Determine the (x, y) coordinate at the center of the cell enclosing the given text.  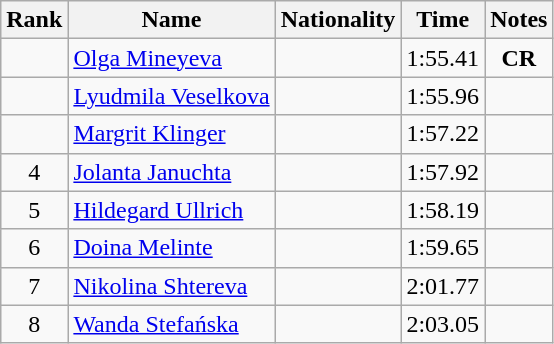
Margrit Klinger (172, 134)
Hildegard Ullrich (172, 210)
7 (34, 286)
5 (34, 210)
Time (443, 20)
2:03.05 (443, 324)
1:57.22 (443, 134)
Wanda Stefańska (172, 324)
8 (34, 324)
Lyudmila Veselkova (172, 96)
Nationality (338, 20)
2:01.77 (443, 286)
4 (34, 172)
Name (172, 20)
1:59.65 (443, 248)
1:55.96 (443, 96)
Doina Melinte (172, 248)
Notes (519, 20)
Jolanta Januchta (172, 172)
1:57.92 (443, 172)
6 (34, 248)
CR (519, 58)
Rank (34, 20)
1:55.41 (443, 58)
Olga Mineyeva (172, 58)
Nikolina Shtereva (172, 286)
1:58.19 (443, 210)
